Output the [x, y] coordinate of the center of the cell containing the given text.  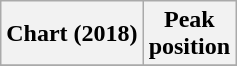
Peakposition [189, 34]
Chart (2018) [72, 34]
